For the text-containing cell, return its midpoint in [X, Y] coordinate format. 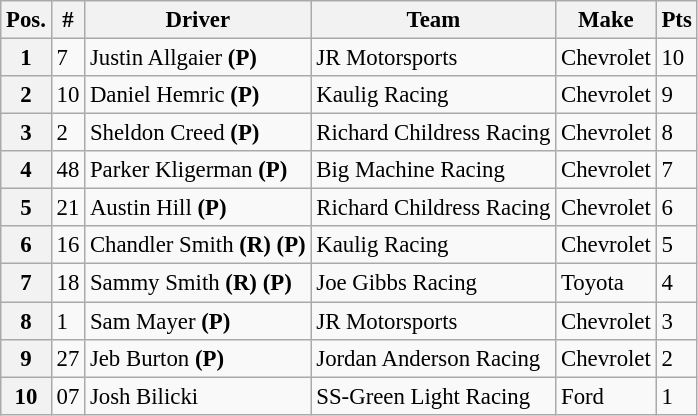
Sheldon Creed (P) [198, 133]
SS-Green Light Racing [434, 396]
48 [68, 170]
Pts [676, 20]
Daniel Hemric (P) [198, 95]
Josh Bilicki [198, 396]
Ford [606, 396]
Big Machine Racing [434, 170]
Toyota [606, 283]
27 [68, 358]
Jordan Anderson Racing [434, 358]
Sam Mayer (P) [198, 321]
# [68, 20]
Austin Hill (P) [198, 208]
Make [606, 20]
Jeb Burton (P) [198, 358]
18 [68, 283]
07 [68, 396]
Justin Allgaier (P) [198, 58]
Chandler Smith (R) (P) [198, 245]
Parker Kligerman (P) [198, 170]
16 [68, 245]
21 [68, 208]
Pos. [26, 20]
Driver [198, 20]
Joe Gibbs Racing [434, 283]
Team [434, 20]
Sammy Smith (R) (P) [198, 283]
